Find where the given text appears and provide that cell's center as (x, y) coordinate. 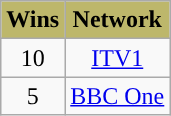
Network (118, 20)
ITV1 (118, 58)
Wins (33, 20)
BBC One (118, 96)
10 (33, 58)
5 (33, 96)
